Find where the given text appears and provide that cell's center as [X, Y] coordinate. 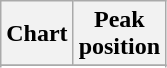
Peakposition [119, 34]
Chart [37, 34]
